Scan for the cell matching the given text and deliver its (X, Y) coordinate at center. 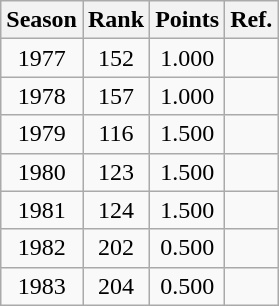
Rank (116, 20)
157 (116, 96)
1981 (42, 210)
202 (116, 248)
Season (42, 20)
1982 (42, 248)
1979 (42, 134)
1983 (42, 286)
123 (116, 172)
Ref. (252, 20)
124 (116, 210)
Points (188, 20)
1978 (42, 96)
152 (116, 58)
1980 (42, 172)
204 (116, 286)
1977 (42, 58)
116 (116, 134)
